Pinpoint the cell where the given text exists, returning its (X, Y) midpoint coordinate. 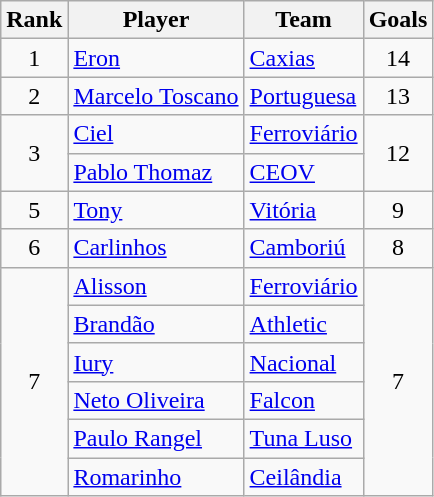
Brandão (156, 324)
Ceilândia (304, 477)
Eron (156, 58)
Tony (156, 210)
Carlinhos (156, 248)
Paulo Rangel (156, 438)
Caxias (304, 58)
Romarinho (156, 477)
Tuna Luso (304, 438)
Vitória (304, 210)
Marcelo Toscano (156, 96)
13 (398, 96)
Iury (156, 362)
Portuguesa (304, 96)
CEOV (304, 172)
9 (398, 210)
Player (156, 20)
Ciel (156, 134)
6 (34, 248)
8 (398, 248)
1 (34, 58)
12 (398, 153)
Alisson (156, 286)
Athletic (304, 324)
Nacional (304, 362)
Falcon (304, 400)
Camboriú (304, 248)
Team (304, 20)
3 (34, 153)
5 (34, 210)
14 (398, 58)
Rank (34, 20)
Neto Oliveira (156, 400)
2 (34, 96)
Goals (398, 20)
Pablo Thomaz (156, 172)
